Extract the (x, y) coordinate from the center of the cell holding the provided text.  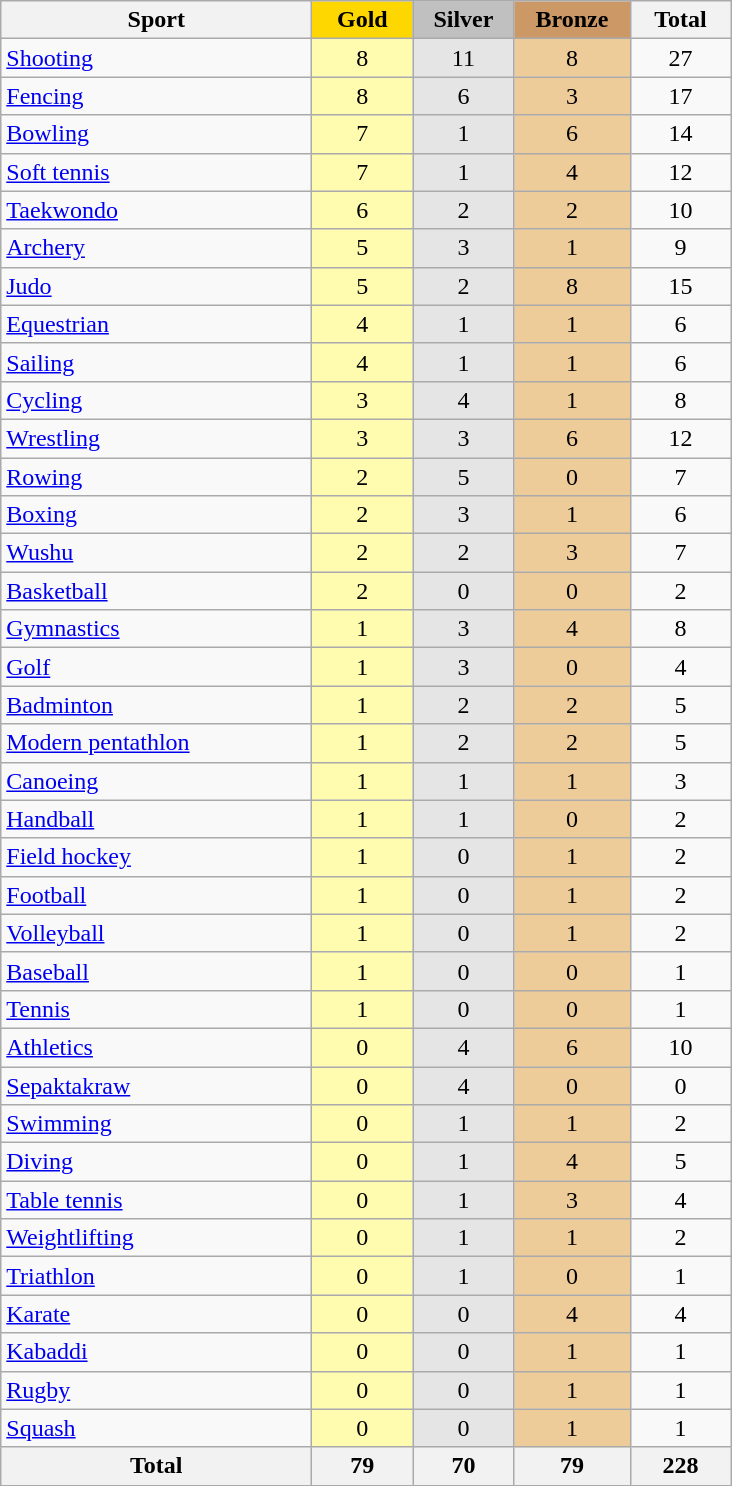
Bronze (572, 20)
Tennis (156, 1009)
Basketball (156, 591)
Triathlon (156, 1276)
Rugby (156, 1390)
Badminton (156, 705)
Wrestling (156, 438)
Bowling (156, 134)
Athletics (156, 1047)
17 (680, 96)
Silver (464, 20)
Fencing (156, 96)
Karate (156, 1314)
14 (680, 134)
Swimming (156, 1124)
70 (464, 1466)
Judo (156, 286)
Handball (156, 819)
Squash (156, 1428)
Gymnastics (156, 629)
Diving (156, 1162)
Gold (362, 20)
228 (680, 1466)
Modern pentathlon (156, 743)
Boxing (156, 515)
Football (156, 895)
9 (680, 248)
27 (680, 58)
Archery (156, 248)
Golf (156, 667)
Soft tennis (156, 172)
Volleyball (156, 933)
Shooting (156, 58)
Canoeing (156, 781)
Cycling (156, 400)
11 (464, 58)
15 (680, 286)
Taekwondo (156, 210)
Kabaddi (156, 1352)
Sailing (156, 362)
Field hockey (156, 857)
Equestrian (156, 324)
Weightlifting (156, 1238)
Wushu (156, 553)
Sport (156, 20)
Sepaktakraw (156, 1085)
Rowing (156, 477)
Table tennis (156, 1200)
Baseball (156, 971)
